Output the [x, y] coordinate of the center of the cell containing the given text.  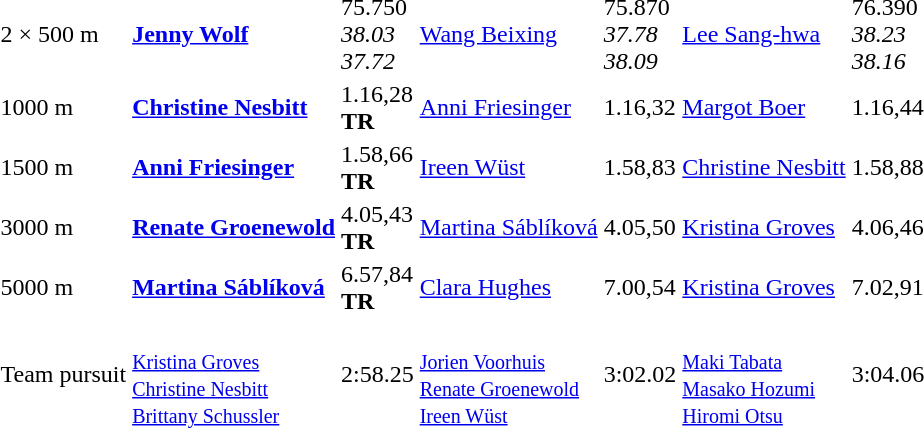
1.16,28TR [378, 108]
Renate Groenewold [234, 228]
Margot Boer [764, 108]
1.58,66TR [378, 168]
4.05,50 [640, 228]
Clara Hughes [508, 288]
4.05,43TR [378, 228]
Ireen Wüst [508, 168]
7.00,54 [640, 288]
1.58,83 [640, 168]
6.57,84TR [378, 288]
1.16,32 [640, 108]
